Return the [X, Y] coordinate for the center point of the cell that contains the specified text.  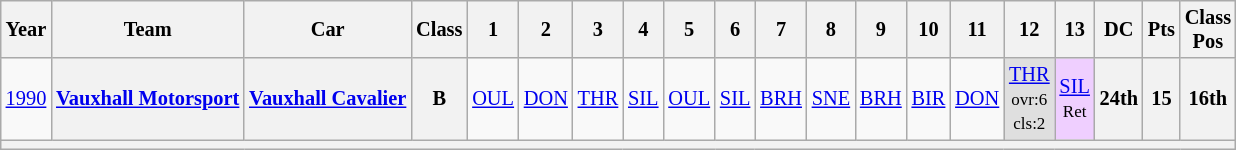
Team [148, 29]
Pts [1162, 29]
15 [1162, 99]
4 [643, 29]
SNE [831, 99]
ClassPos [1208, 29]
10 [929, 29]
1 [493, 29]
Vauxhall Motorsport [148, 99]
13 [1075, 29]
THR [598, 99]
12 [1029, 29]
9 [881, 29]
B [439, 99]
Year [26, 29]
Car [328, 29]
16th [1208, 99]
THRovr:6cls:2 [1029, 99]
6 [735, 29]
2 [546, 29]
7 [781, 29]
BIR [929, 99]
8 [831, 29]
24th [1119, 99]
11 [977, 29]
SILRet [1075, 99]
Vauxhall Cavalier [328, 99]
DC [1119, 29]
3 [598, 29]
1990 [26, 99]
5 [689, 29]
Class [439, 29]
